Determine the [X, Y] coordinate at the center of the cell enclosing the given text.  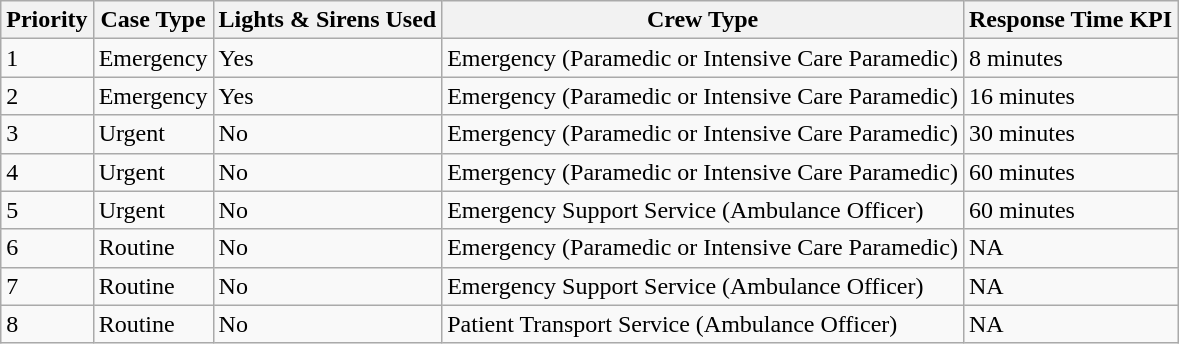
Crew Type [703, 20]
1 [47, 58]
Lights & Sirens Used [328, 20]
16 minutes [1070, 96]
Response Time KPI [1070, 20]
Priority [47, 20]
7 [47, 286]
Case Type [153, 20]
2 [47, 96]
4 [47, 172]
Patient Transport Service (Ambulance Officer) [703, 324]
8 minutes [1070, 58]
30 minutes [1070, 134]
5 [47, 210]
6 [47, 248]
8 [47, 324]
3 [47, 134]
